Determine the [x, y] coordinate at the center of the cell enclosing the given text.  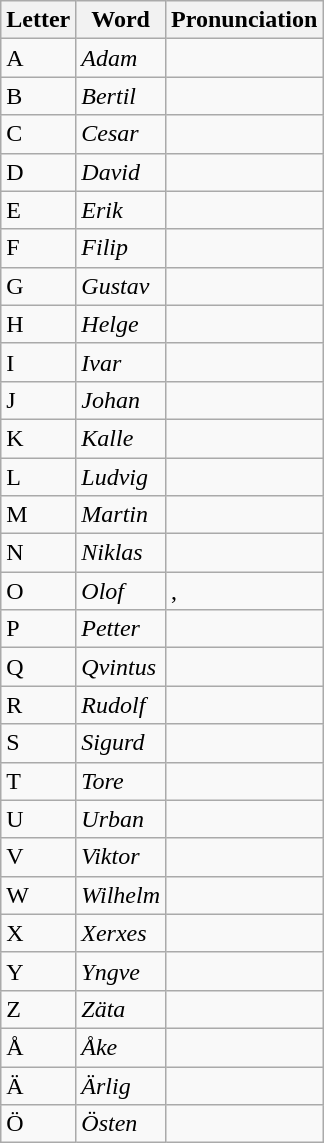
K [38, 438]
I [38, 362]
Olof [121, 591]
Rudolf [121, 705]
Filip [121, 248]
U [38, 819]
Gustav [121, 286]
L [38, 477]
David [121, 172]
Adam [121, 58]
Xerxes [121, 933]
Tore [121, 781]
Ö [38, 1124]
W [38, 895]
Ärlig [121, 1085]
N [38, 553]
M [38, 515]
Yngve [121, 971]
Åke [121, 1047]
J [38, 400]
Urban [121, 819]
Erik [121, 210]
S [38, 743]
Ludvig [121, 477]
Y [38, 971]
D [38, 172]
R [38, 705]
Å [38, 1047]
Word [121, 20]
Z [38, 1009]
Zäta [121, 1009]
Ivar [121, 362]
F [38, 248]
Letter [38, 20]
A [38, 58]
Qvintus [121, 667]
Wilhelm [121, 895]
B [38, 96]
Helge [121, 324]
H [38, 324]
Viktor [121, 857]
V [38, 857]
Niklas [121, 553]
, [244, 591]
Kalle [121, 438]
Q [38, 667]
Bertil [121, 96]
Cesar [121, 134]
X [38, 933]
Östen [121, 1124]
O [38, 591]
Martin [121, 515]
Johan [121, 400]
Ä [38, 1085]
G [38, 286]
P [38, 629]
T [38, 781]
Sigurd [121, 743]
C [38, 134]
Pronunciation [244, 20]
E [38, 210]
Petter [121, 629]
